Identify which cell holds the provided text, then report its [X, Y] central coordinate. 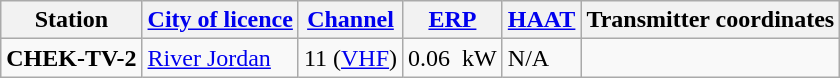
ERP [453, 20]
HAAT [542, 20]
Channel [350, 20]
City of licence [220, 20]
11 (VHF) [350, 58]
Transmitter coordinates [710, 20]
N/A [542, 58]
River Jordan [220, 58]
0.06 kW [453, 58]
Station [72, 20]
CHEK-TV-2 [72, 58]
